Output the (X, Y) coordinate of the center of the cell containing the given text.  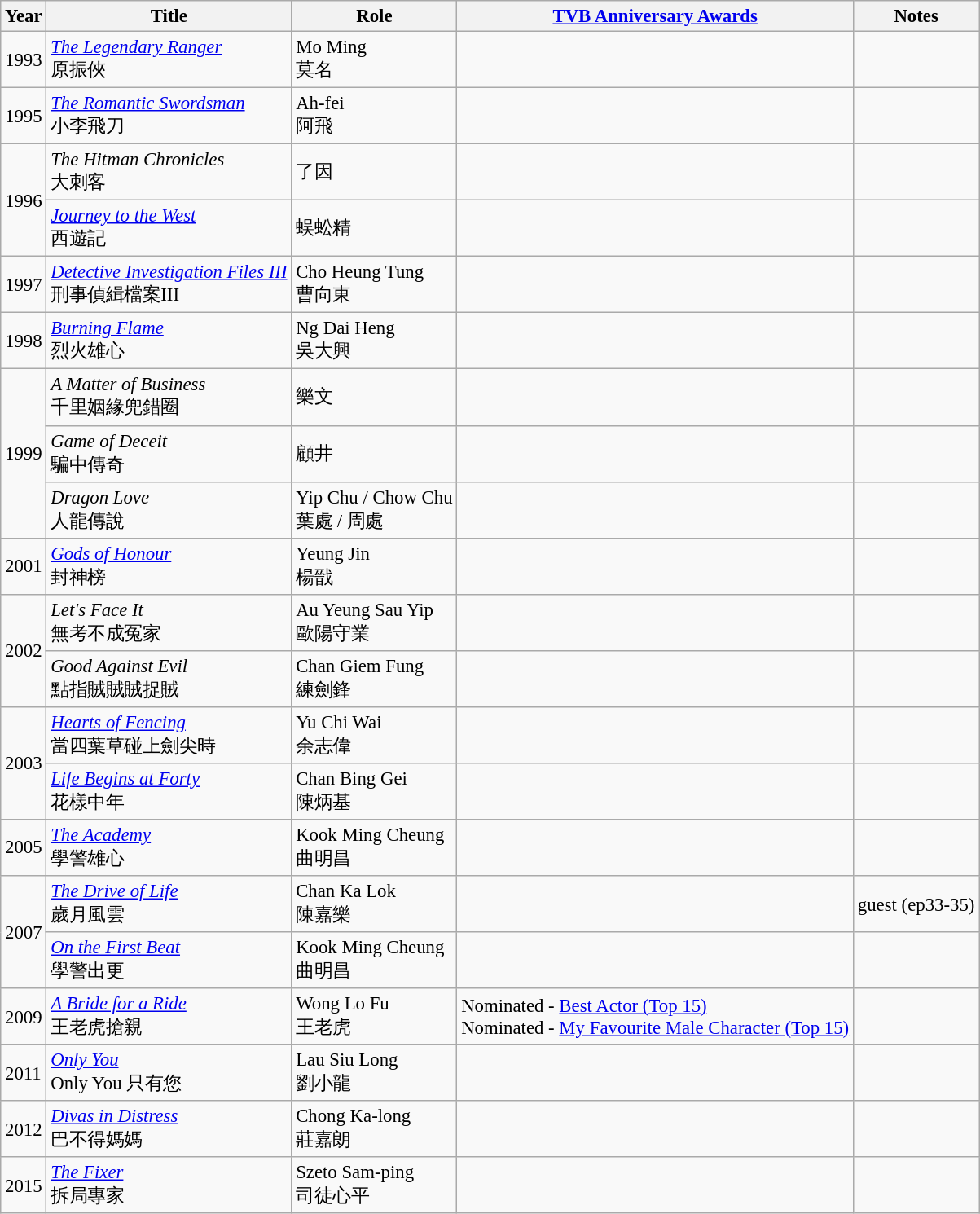
The Fixer 拆局專家 (169, 1185)
了因 (375, 173)
Game of Deceit 騙中傳奇 (169, 453)
1995 (24, 116)
Only You Only You 只有您 (169, 1072)
2005 (24, 847)
1999 (24, 453)
Au Yeung Sau Yip 歐陽守業 (375, 622)
Burning Flame 烈火雄心 (169, 341)
2007 (24, 932)
2003 (24, 763)
2001 (24, 565)
2012 (24, 1129)
1997 (24, 285)
Chan Giem Fung 練劍鋒 (375, 680)
蜈蚣精 (375, 228)
1998 (24, 341)
1993 (24, 60)
Life Begins at Forty 花樣中年 (169, 792)
Chan Ka Lok 陳嘉樂 (375, 904)
Wong Lo Fu 王老虎 (375, 1017)
Role (375, 16)
Good Against Evil 點指賊賊賊捉賊 (169, 680)
Mo Ming 莫名 (375, 60)
The Legendary Ranger 原振俠 (169, 60)
The Romantic Swordsman 小李飛刀 (169, 116)
Ah-fei 阿飛 (375, 116)
Chong Ka-long 莊嘉朗 (375, 1129)
Hearts of Fencing 當四葉草碰上劍尖時 (169, 735)
On the First Beat 學警出更 (169, 960)
Detective Investigation Files III 刑事偵緝檔案III (169, 285)
2015 (24, 1185)
Let's Face It 無考不成冤家 (169, 622)
The Drive of Life 歲月風雲 (169, 904)
TVB Anniversary Awards (655, 16)
1996 (24, 200)
Title (169, 16)
Gods of Honour 封神榜 (169, 565)
顧井 (375, 453)
Yip Chu / Chow Chu 葉處 / 周處 (375, 510)
Ng Dai Heng 吳大興 (375, 341)
The Academy 學警雄心 (169, 847)
Year (24, 16)
Journey to the West 西遊記 (169, 228)
Divas in Distress 巴不得媽媽 (169, 1129)
Szeto Sam-ping 司徒心平 (375, 1185)
The Hitman Chronicles 大刺客 (169, 173)
guest (ep33-35) (916, 904)
Nominated - Best Actor (Top 15)Nominated - My Favourite Male Character (Top 15) (655, 1017)
Dragon Love 人龍傳說 (169, 510)
Yeung Jin 楊戩 (375, 565)
樂文 (375, 398)
Cho Heung Tung 曹向東 (375, 285)
Yu Chi Wai 余志偉 (375, 735)
Chan Bing Gei 陳炳基 (375, 792)
A Matter of Business 千里姻緣兜錯圈 (169, 398)
Notes (916, 16)
2009 (24, 1017)
2011 (24, 1072)
Lau Siu Long 劉小龍 (375, 1072)
2002 (24, 650)
A Bride for a Ride 王老虎搶親 (169, 1017)
